Search for the cell housing the specified text and yield its [X, Y] center coordinate. 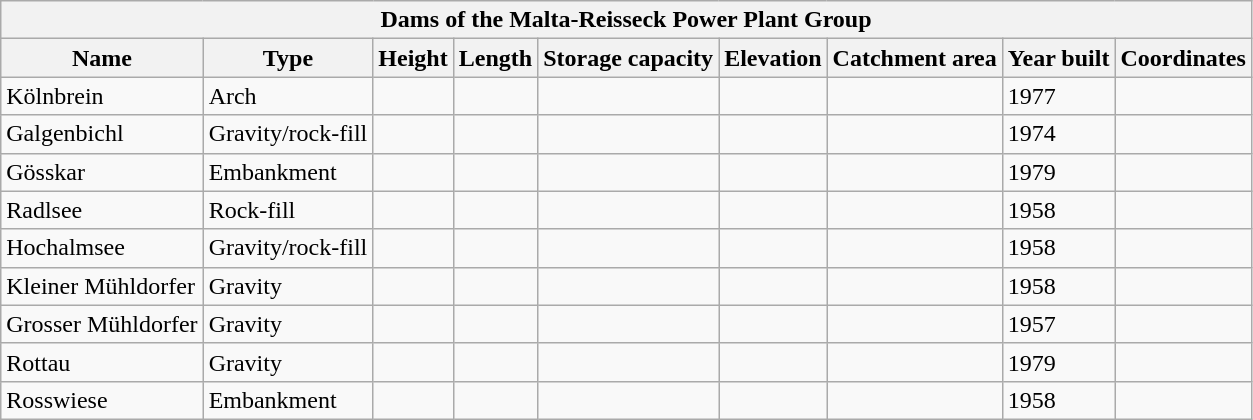
Rock-fill [288, 210]
1974 [1058, 134]
Kleiner Mühldorfer [102, 286]
Storage capacity [628, 58]
1977 [1058, 96]
Year built [1058, 58]
Kölnbrein [102, 96]
Arch [288, 96]
Length [495, 58]
Rottau [102, 362]
Hochalmsee [102, 248]
Catchment area [914, 58]
Grosser Mühldorfer [102, 324]
Galgenbichl [102, 134]
Rosswiese [102, 400]
Type [288, 58]
Coordinates [1183, 58]
1957 [1058, 324]
Gösskar [102, 172]
Name [102, 58]
Elevation [773, 58]
Radlsee [102, 210]
Dams of the Malta-Reisseck Power Plant Group [626, 20]
Height [413, 58]
